Pinpoint the cell where the given text exists, returning its [X, Y] midpoint coordinate. 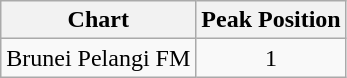
Brunei Pelangi FM [98, 58]
1 [271, 58]
Chart [98, 20]
Peak Position [271, 20]
